Identify which cell holds the provided text, then report its (x, y) central coordinate. 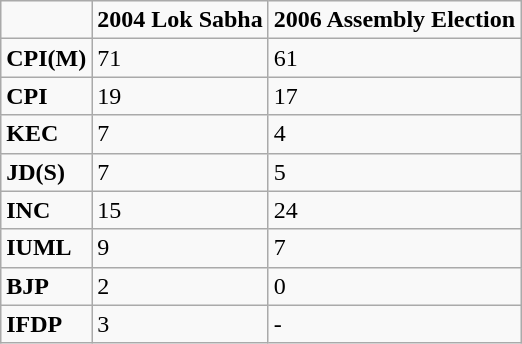
2004 Lok Sabha (180, 20)
2006 Assembly Election (394, 20)
15 (180, 210)
IUML (46, 248)
5 (394, 172)
4 (394, 134)
24 (394, 210)
9 (180, 248)
0 (394, 286)
2 (180, 286)
- (394, 324)
BJP (46, 286)
JD(S) (46, 172)
CPI (46, 96)
IFDP (46, 324)
INC (46, 210)
KEC (46, 134)
3 (180, 324)
61 (394, 58)
19 (180, 96)
CPI(M) (46, 58)
17 (394, 96)
71 (180, 58)
